For the text-containing cell, return its midpoint in (x, y) coordinate format. 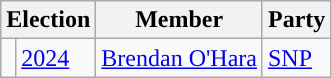
2024 (56, 58)
Brendan O'Hara (180, 58)
Election (48, 20)
Party (296, 20)
SNP (296, 58)
Member (180, 20)
